Identify which cell holds the provided text, then report its (x, y) central coordinate. 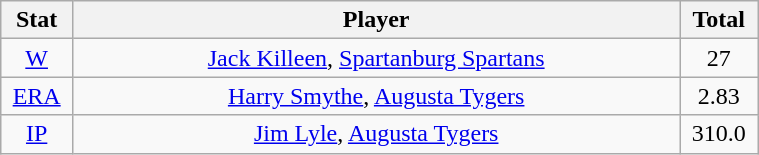
Harry Smythe, Augusta Tygers (376, 96)
310.0 (719, 134)
Total (719, 20)
IP (37, 134)
W (37, 58)
ERA (37, 96)
Player (376, 20)
Stat (37, 20)
27 (719, 58)
Jack Killeen, Spartanburg Spartans (376, 58)
Jim Lyle, Augusta Tygers (376, 134)
2.83 (719, 96)
